Return (x, y) of the center of cell containing provided text 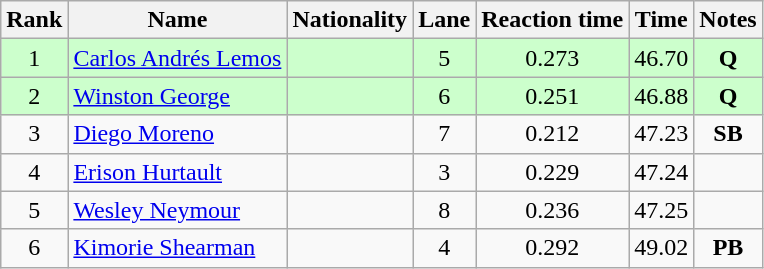
0.292 (552, 248)
Nationality (350, 20)
Rank (34, 20)
Diego Moreno (178, 134)
Kimorie Shearman (178, 248)
0.251 (552, 96)
Notes (728, 20)
49.02 (662, 248)
Carlos Andrés Lemos (178, 58)
Name (178, 20)
Wesley Neymour (178, 210)
PB (728, 248)
Erison Hurtault (178, 172)
1 (34, 58)
0.229 (552, 172)
Time (662, 20)
Reaction time (552, 20)
0.212 (552, 134)
SB (728, 134)
46.70 (662, 58)
47.24 (662, 172)
8 (444, 210)
0.273 (552, 58)
46.88 (662, 96)
Winston George (178, 96)
2 (34, 96)
7 (444, 134)
47.25 (662, 210)
Lane (444, 20)
0.236 (552, 210)
47.23 (662, 134)
